Return [X, Y] of the center of cell containing provided text 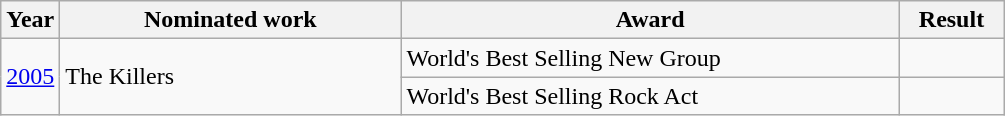
The Killers [230, 77]
Year [30, 20]
Award [650, 20]
World's Best Selling New Group [650, 58]
World's Best Selling Rock Act [650, 96]
2005 [30, 77]
Result [951, 20]
Nominated work [230, 20]
